For the text-containing cell, return its midpoint in [X, Y] coordinate format. 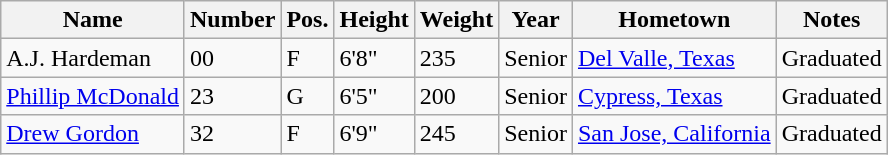
Drew Gordon [93, 134]
6'5" [374, 96]
Cypress, Texas [674, 96]
32 [232, 134]
Notes [832, 20]
San Jose, California [674, 134]
G [308, 96]
Name [93, 20]
23 [232, 96]
Del Valle, Texas [674, 58]
Height [374, 20]
Pos. [308, 20]
Phillip McDonald [93, 96]
A.J. Hardeman [93, 58]
Hometown [674, 20]
200 [456, 96]
Number [232, 20]
00 [232, 58]
Weight [456, 20]
235 [456, 58]
6'9" [374, 134]
6'8" [374, 58]
Year [536, 20]
245 [456, 134]
